Provide the [x, y] coordinate of the cell's center where the given text is located.  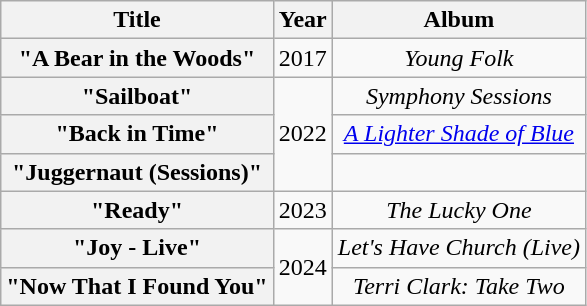
Album [458, 20]
2017 [302, 58]
Young Folk [458, 58]
Terri Clark: Take Two [458, 286]
Title [137, 20]
"A Bear in the Woods" [137, 58]
The Lucky One [458, 210]
"Back in Time" [137, 134]
"Joy - Live" [137, 248]
"Now That I Found You" [137, 286]
Year [302, 20]
2022 [302, 134]
2024 [302, 267]
2023 [302, 210]
"Sailboat" [137, 96]
Let's Have Church (Live) [458, 248]
Symphony Sessions [458, 96]
A Lighter Shade of Blue [458, 134]
"Juggernaut (Sessions)" [137, 172]
"Ready" [137, 210]
